Capture the cell that displays the provided text and extract its [X, Y] central coordinate. 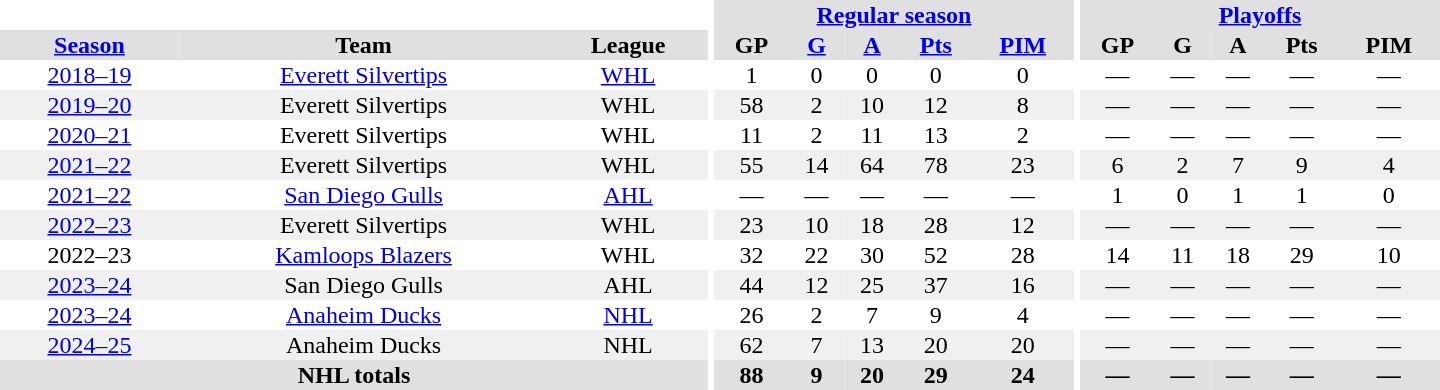
8 [1023, 105]
League [628, 45]
44 [752, 285]
30 [872, 255]
58 [752, 105]
Playoffs [1260, 15]
Team [364, 45]
24 [1023, 375]
25 [872, 285]
26 [752, 315]
2024–25 [90, 345]
32 [752, 255]
64 [872, 165]
2020–21 [90, 135]
NHL totals [354, 375]
16 [1023, 285]
22 [817, 255]
6 [1118, 165]
Kamloops Blazers [364, 255]
37 [936, 285]
2019–20 [90, 105]
62 [752, 345]
55 [752, 165]
2018–19 [90, 75]
Season [90, 45]
78 [936, 165]
Regular season [894, 15]
88 [752, 375]
52 [936, 255]
